Identify which cell holds the provided text, then report its (x, y) central coordinate. 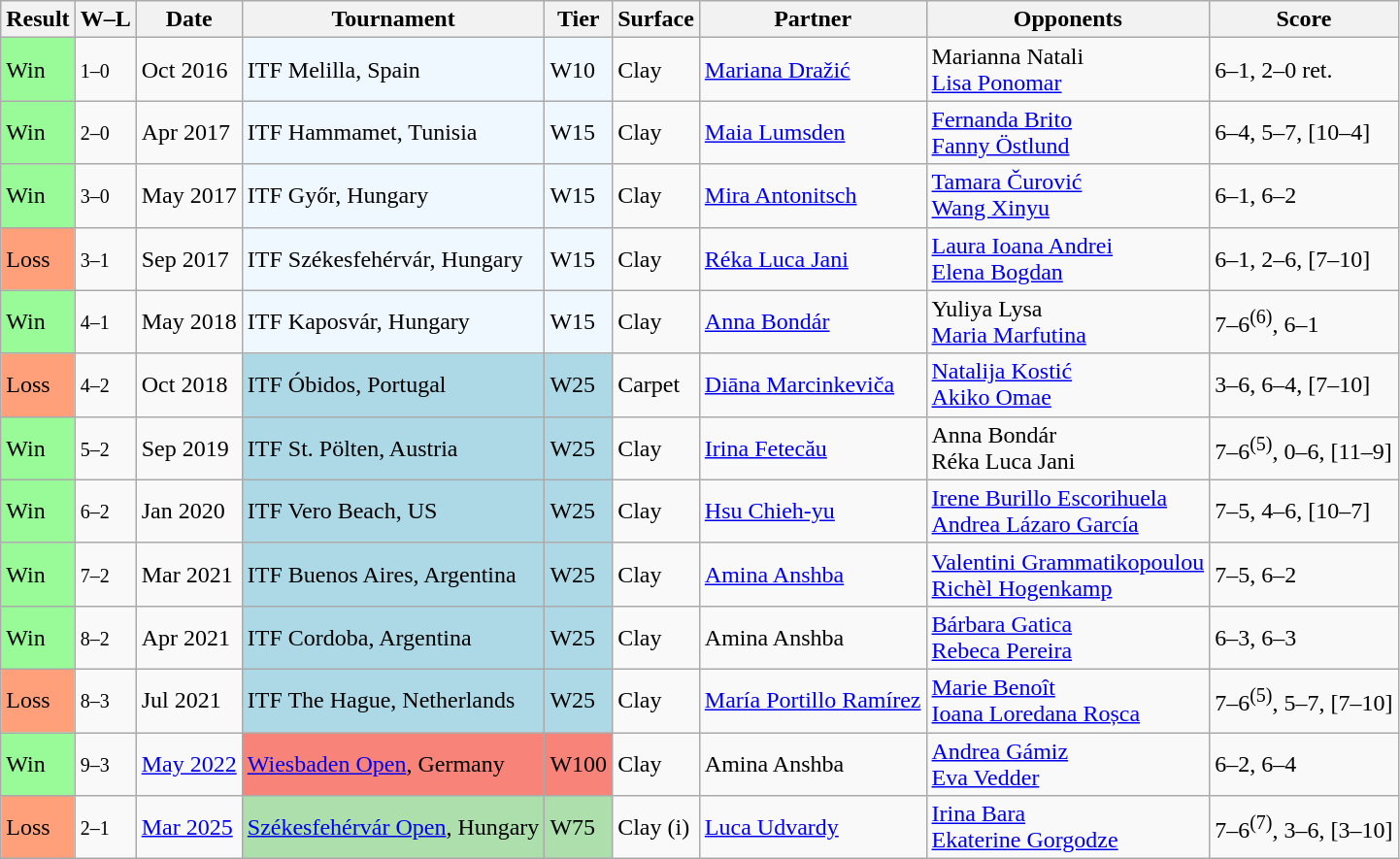
Diāna Marcinkeviča (813, 384)
Bárbara Gatica Rebeca Pereira (1068, 637)
Tamara Čurović Wang Xinyu (1068, 196)
Valentini Grammatikopoulou Richèl Hogenkamp (1068, 575)
ITF Vero Beach, US (393, 511)
7–5, 6–2 (1304, 575)
5–2 (105, 448)
Marianna Natali Lisa Ponomar (1068, 70)
3–6, 6–4, [7–10] (1304, 384)
4–1 (105, 322)
Anna Bondár Réka Luca Jani (1068, 448)
Yuliya Lysa Maria Marfutina (1068, 322)
ITF Kaposvár, Hungary (393, 322)
7–6(5), 0–6, [11–9] (1304, 448)
Mariana Dražić (813, 70)
Laura Ioana Andrei Elena Bogdan (1068, 258)
Apr 2017 (188, 132)
Marie Benoît Ioana Loredana Roșca (1068, 701)
ITF Cordoba, Argentina (393, 637)
ITF The Hague, Netherlands (393, 701)
Opponents (1068, 19)
6–4, 5–7, [10–4] (1304, 132)
W100 (579, 763)
Mira Antonitsch (813, 196)
6–1, 6–2 (1304, 196)
Irina Bara Ekaterine Gorgodze (1068, 827)
Anna Bondár (813, 322)
Hsu Chieh-yu (813, 511)
W75 (579, 827)
Tournament (393, 19)
ITF Győr, Hungary (393, 196)
4–2 (105, 384)
Oct 2016 (188, 70)
ITF Székesfehérvár, Hungary (393, 258)
7–5, 4–6, [10–7] (1304, 511)
May 2022 (188, 763)
Irina Fetecău (813, 448)
7–6(7), 3–6, [3–10] (1304, 827)
6–1, 2–0 ret. (1304, 70)
Tier (579, 19)
6–3, 6–3 (1304, 637)
W10 (579, 70)
Székesfehérvár Open, Hungary (393, 827)
Natalija Kostić Akiko Omae (1068, 384)
7–6(5), 5–7, [7–10] (1304, 701)
8–2 (105, 637)
Andrea Gámiz Eva Vedder (1068, 763)
May 2017 (188, 196)
Sep 2019 (188, 448)
Partner (813, 19)
Fernanda Brito Fanny Östlund (1068, 132)
Mar 2025 (188, 827)
ITF Hammamet, Tunisia (393, 132)
Date (188, 19)
Surface (656, 19)
ITF Melilla, Spain (393, 70)
Result (38, 19)
May 2018 (188, 322)
3–1 (105, 258)
6–2, 6–4 (1304, 763)
9–3 (105, 763)
María Portillo Ramírez (813, 701)
6–1, 2–6, [7–10] (1304, 258)
7–6(6), 6–1 (1304, 322)
Sep 2017 (188, 258)
Maia Lumsden (813, 132)
Apr 2021 (188, 637)
Jul 2021 (188, 701)
Clay (i) (656, 827)
Score (1304, 19)
Carpet (656, 384)
W–L (105, 19)
7–2 (105, 575)
Wiesbaden Open, Germany (393, 763)
ITF Buenos Aires, Argentina (393, 575)
Luca Udvardy (813, 827)
8–3 (105, 701)
Mar 2021 (188, 575)
Irene Burillo Escorihuela Andrea Lázaro García (1068, 511)
Jan 2020 (188, 511)
2–1 (105, 827)
6–2 (105, 511)
ITF St. Pölten, Austria (393, 448)
2–0 (105, 132)
Oct 2018 (188, 384)
3–0 (105, 196)
1–0 (105, 70)
Réka Luca Jani (813, 258)
ITF Óbidos, Portugal (393, 384)
